Identify which cell holds the provided text, then report its (x, y) central coordinate. 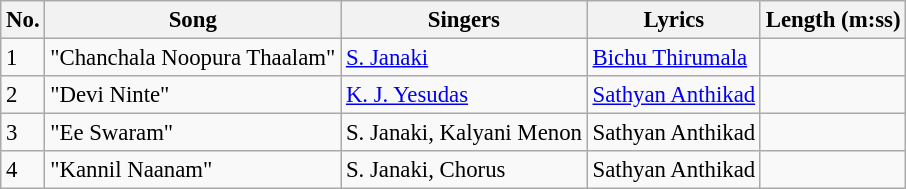
S. Janaki, Chorus (464, 170)
"Ee Swaram" (193, 133)
No. (23, 20)
Song (193, 20)
1 (23, 58)
"Devi Ninte" (193, 95)
S. Janaki, Kalyani Menon (464, 133)
2 (23, 95)
"Chanchala Noopura Thaalam" (193, 58)
Bichu Thirumala (674, 58)
Singers (464, 20)
S. Janaki (464, 58)
4 (23, 170)
Length (m:ss) (832, 20)
Lyrics (674, 20)
3 (23, 133)
"Kannil Naanam" (193, 170)
K. J. Yesudas (464, 95)
